Identify which cell holds the provided text, then report its (x, y) central coordinate. 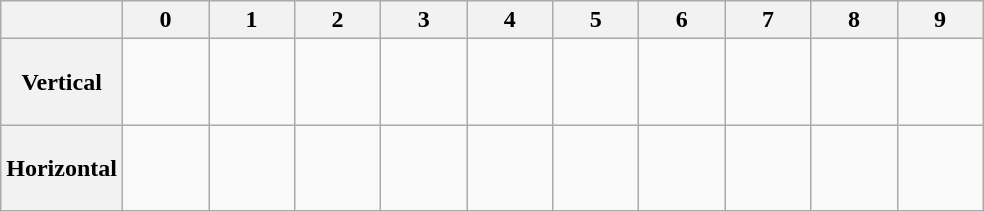
6 (682, 20)
3 (424, 20)
5 (596, 20)
7 (768, 20)
Horizontal (62, 168)
Vertical (62, 82)
4 (510, 20)
9 (940, 20)
8 (854, 20)
2 (338, 20)
0 (165, 20)
1 (252, 20)
